Detect which cell encompasses the target text, then output its [x, y] center coordinate. 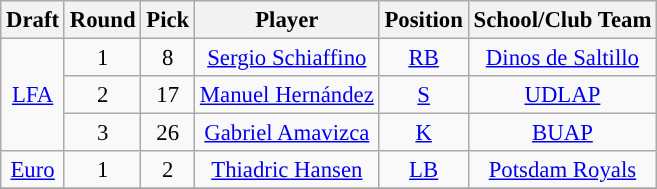
Gabriel Amavizca [288, 133]
UDLAP [562, 95]
17 [168, 95]
S [424, 95]
Dinos de Saltillo [562, 58]
Sergio Schiaffino [288, 58]
Potsdam Royals [562, 170]
26 [168, 133]
Round [102, 20]
LB [424, 170]
Position [424, 20]
Euro [33, 170]
School/Club Team [562, 20]
BUAP [562, 133]
Player [288, 20]
RB [424, 58]
8 [168, 58]
3 [102, 133]
K [424, 133]
Draft [33, 20]
LFA [33, 96]
Manuel Hernández [288, 95]
Thiadric Hansen [288, 170]
Pick [168, 20]
